Capture the cell that displays the provided text and extract its (X, Y) central coordinate. 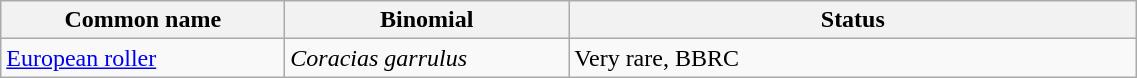
Binomial (427, 20)
Coracias garrulus (427, 58)
Common name (143, 20)
European roller (143, 58)
Status (853, 20)
Very rare, BBRC (853, 58)
